Output the (X, Y) coordinate of the center of the cell containing the given text.  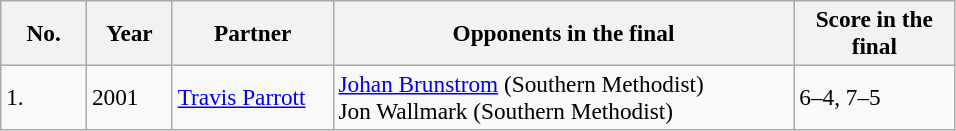
Opponents in the final (564, 32)
Johan Brunstrom (Southern Methodist) Jon Wallmark (Southern Methodist) (564, 98)
Score in the final (874, 32)
No. (44, 32)
Partner (252, 32)
2001 (130, 98)
1. (44, 98)
6–4, 7–5 (874, 98)
Travis Parrott (252, 98)
Year (130, 32)
